Locate the cell with the specified text and output its (X, Y) center coordinate. 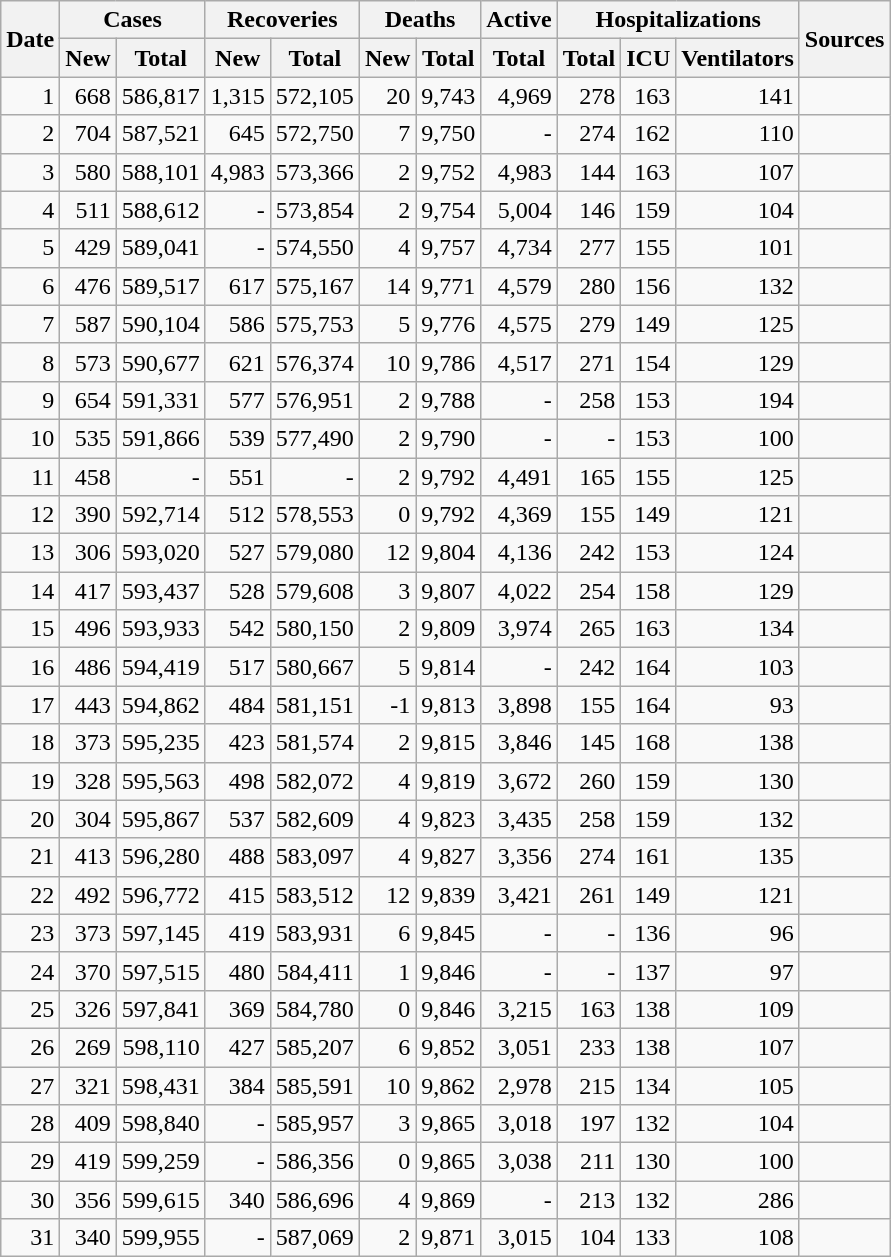
597,515 (160, 971)
17 (30, 705)
278 (589, 96)
409 (88, 1124)
498 (238, 781)
598,431 (160, 1085)
537 (238, 819)
15 (30, 629)
4,136 (519, 553)
492 (88, 895)
369 (238, 1009)
21 (30, 857)
576,374 (314, 362)
356 (88, 1200)
575,167 (314, 286)
590,104 (160, 324)
593,437 (160, 591)
573 (88, 362)
3,038 (519, 1162)
197 (589, 1124)
599,615 (160, 1200)
16 (30, 667)
109 (738, 1009)
269 (88, 1047)
589,517 (160, 286)
9,827 (448, 857)
162 (648, 134)
574,550 (314, 248)
13 (30, 553)
211 (589, 1162)
573,854 (314, 210)
Deaths (420, 20)
286 (738, 1200)
260 (589, 781)
512 (238, 515)
3,672 (519, 781)
Cases (132, 20)
9,862 (448, 1085)
154 (648, 362)
9,750 (448, 134)
9,845 (448, 933)
133 (648, 1238)
Ventilators (738, 58)
573,366 (314, 172)
9,776 (448, 324)
704 (88, 134)
594,419 (160, 667)
9,809 (448, 629)
480 (238, 971)
280 (589, 286)
9,813 (448, 705)
583,931 (314, 933)
595,235 (160, 743)
25 (30, 1009)
103 (738, 667)
3,015 (519, 1238)
321 (88, 1085)
31 (30, 1238)
3,215 (519, 1009)
1,315 (238, 96)
551 (238, 477)
9,839 (448, 895)
579,080 (314, 553)
3,898 (519, 705)
621 (238, 362)
586 (238, 324)
589,041 (160, 248)
586,817 (160, 96)
9 (30, 400)
9,752 (448, 172)
580,667 (314, 667)
29 (30, 1162)
3,018 (519, 1124)
535 (88, 438)
528 (238, 591)
591,331 (160, 400)
9,807 (448, 591)
156 (648, 286)
4,491 (519, 477)
277 (589, 248)
265 (589, 629)
233 (589, 1047)
96 (738, 933)
304 (88, 819)
581,574 (314, 743)
577,490 (314, 438)
584,411 (314, 971)
9,814 (448, 667)
588,101 (160, 172)
9,823 (448, 819)
581,151 (314, 705)
271 (589, 362)
668 (88, 96)
4,517 (519, 362)
585,591 (314, 1085)
144 (589, 172)
279 (589, 324)
588,612 (160, 210)
576,951 (314, 400)
582,609 (314, 819)
22 (30, 895)
596,772 (160, 895)
5,004 (519, 210)
ICU (648, 58)
145 (589, 743)
97 (738, 971)
124 (738, 553)
458 (88, 477)
9,743 (448, 96)
254 (589, 591)
572,105 (314, 96)
213 (589, 1200)
599,955 (160, 1238)
93 (738, 705)
28 (30, 1124)
511 (88, 210)
9,871 (448, 1238)
3,974 (519, 629)
Recoveries (282, 20)
586,696 (314, 1200)
598,110 (160, 1047)
587,069 (314, 1238)
580 (88, 172)
215 (589, 1085)
593,933 (160, 629)
423 (238, 743)
26 (30, 1047)
580,150 (314, 629)
587 (88, 324)
645 (238, 134)
27 (30, 1085)
599,259 (160, 1162)
9,869 (448, 1200)
9,757 (448, 248)
3,356 (519, 857)
3,846 (519, 743)
23 (30, 933)
4,734 (519, 248)
587,521 (160, 134)
101 (738, 248)
3,421 (519, 895)
486 (88, 667)
306 (88, 553)
2,978 (519, 1085)
9,771 (448, 286)
585,207 (314, 1047)
417 (88, 591)
617 (238, 286)
585,957 (314, 1124)
517 (238, 667)
3,435 (519, 819)
586,356 (314, 1162)
161 (648, 857)
165 (589, 477)
594,862 (160, 705)
575,753 (314, 324)
Hospitalizations (678, 20)
443 (88, 705)
427 (238, 1047)
9,788 (448, 400)
597,145 (160, 933)
Active (519, 20)
19 (30, 781)
583,097 (314, 857)
261 (589, 895)
194 (738, 400)
4,575 (519, 324)
135 (738, 857)
572,750 (314, 134)
370 (88, 971)
9,790 (448, 438)
9,815 (448, 743)
8 (30, 362)
593,020 (160, 553)
9,786 (448, 362)
595,867 (160, 819)
136 (648, 933)
24 (30, 971)
4,579 (519, 286)
3,051 (519, 1047)
583,512 (314, 895)
110 (738, 134)
590,677 (160, 362)
108 (738, 1238)
598,840 (160, 1124)
4,022 (519, 591)
584,780 (314, 1009)
591,866 (160, 438)
137 (648, 971)
105 (738, 1085)
597,841 (160, 1009)
488 (238, 857)
539 (238, 438)
328 (88, 781)
18 (30, 743)
577 (238, 400)
9,852 (448, 1047)
9,804 (448, 553)
429 (88, 248)
141 (738, 96)
654 (88, 400)
582,072 (314, 781)
-1 (387, 705)
326 (88, 1009)
415 (238, 895)
146 (589, 210)
384 (238, 1085)
542 (238, 629)
527 (238, 553)
4,369 (519, 515)
Sources (844, 39)
484 (238, 705)
Date (30, 39)
413 (88, 857)
596,280 (160, 857)
476 (88, 286)
158 (648, 591)
11 (30, 477)
4,969 (519, 96)
592,714 (160, 515)
496 (88, 629)
390 (88, 515)
9,754 (448, 210)
9,819 (448, 781)
579,608 (314, 591)
30 (30, 1200)
595,563 (160, 781)
168 (648, 743)
578,553 (314, 515)
